Return (X, Y) of the center of cell containing provided text 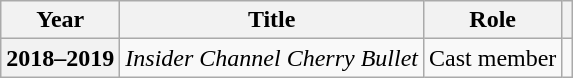
Title (272, 20)
Insider Channel Cherry Bullet (272, 58)
Year (60, 20)
Role (493, 20)
2018–2019 (60, 58)
Cast member (493, 58)
